Pinpoint the cell where the given text exists, returning its [X, Y] midpoint coordinate. 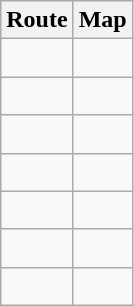
Route [37, 20]
Map [102, 20]
